Determine the [x, y] coordinate at the center of the cell enclosing the given text.  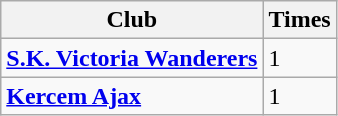
Kercem Ajax [132, 96]
S.K. Victoria Wanderers [132, 58]
Club [132, 20]
Times [300, 20]
